Capture the cell that displays the provided text and extract its (X, Y) central coordinate. 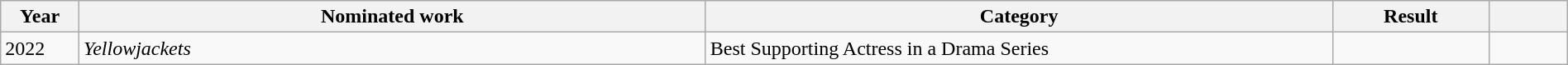
2022 (40, 48)
Best Supporting Actress in a Drama Series (1019, 48)
Year (40, 17)
Category (1019, 17)
Yellowjackets (392, 48)
Nominated work (392, 17)
Result (1411, 17)
